Search for the cell housing the specified text and yield its [X, Y] center coordinate. 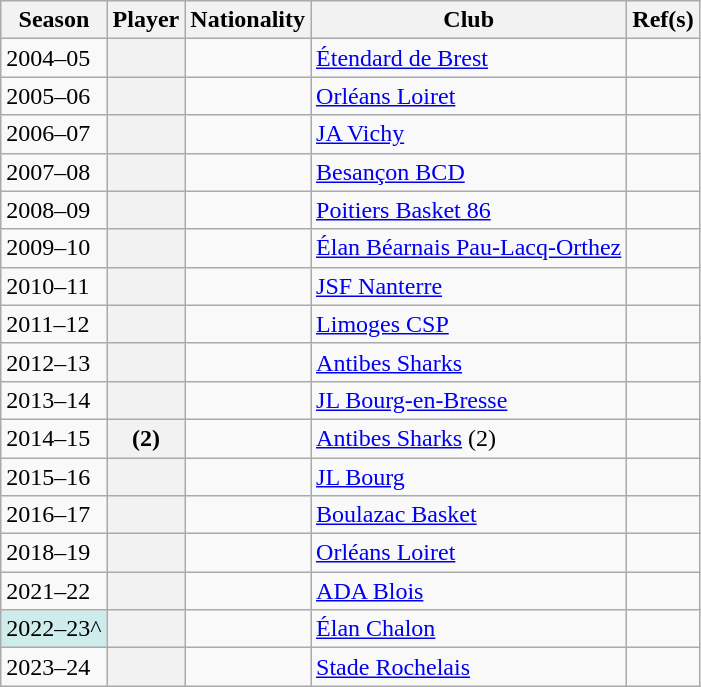
2011–12 [54, 324]
Nationality [248, 20]
2012–13 [54, 362]
2005–06 [54, 96]
2023–24 [54, 667]
Player [146, 20]
Club [469, 20]
2008–09 [54, 210]
Poitiers Basket 86 [469, 210]
2016–17 [54, 515]
(2) [146, 438]
Élan Chalon [469, 629]
JL Bourg-en-Bresse [469, 400]
Ref(s) [663, 20]
2004–05 [54, 58]
Season [54, 20]
JL Bourg [469, 477]
2006–07 [54, 134]
2009–10 [54, 248]
JSF Nanterre [469, 286]
2007–08 [54, 172]
2013–14 [54, 400]
Antibes Sharks [469, 362]
2021–22 [54, 591]
2022–23^ [54, 629]
2014–15 [54, 438]
2018–19 [54, 553]
Stade Rochelais [469, 667]
Élan Béarnais Pau-Lacq-Orthez [469, 248]
Antibes Sharks (2) [469, 438]
ADA Blois [469, 591]
Étendard de Brest [469, 58]
Limoges CSP [469, 324]
Besançon BCD [469, 172]
2015–16 [54, 477]
2010–11 [54, 286]
Boulazac Basket [469, 515]
JA Vichy [469, 134]
